Search for the cell housing the specified text and yield its (X, Y) center coordinate. 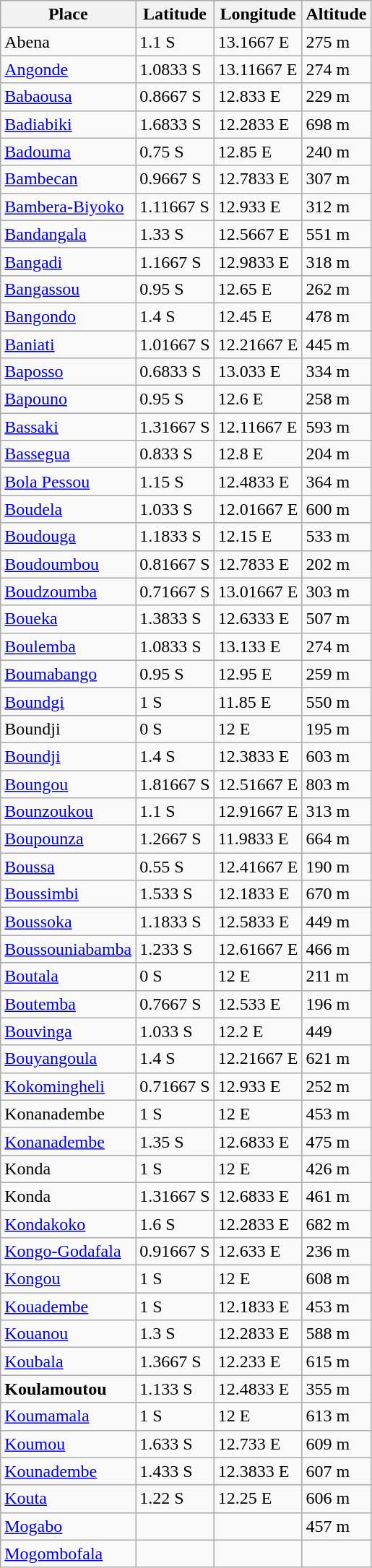
1.1667 S (175, 261)
303 m (337, 592)
1.233 S (175, 949)
475 m (337, 1141)
190 m (337, 867)
12.45 E (258, 316)
Bassaki (68, 427)
195 m (337, 729)
588 m (337, 1334)
196 m (337, 1004)
Badouma (68, 152)
Bangondo (68, 316)
1.35 S (175, 1141)
Boundgi (68, 701)
Boumabango (68, 674)
12.2 E (258, 1031)
1.15 S (175, 482)
Bassegua (68, 454)
13.1667 E (258, 42)
Altitude (337, 14)
11.9833 E (258, 839)
Place (68, 14)
449 (337, 1031)
0.6833 S (175, 372)
Koumamala (68, 1416)
12.633 E (258, 1252)
1.81667 S (175, 784)
12.833 E (258, 97)
0.9667 S (175, 179)
Boussouniabamba (68, 949)
606 m (337, 1499)
Mogombofala (68, 1554)
12.533 E (258, 1004)
0.91667 S (175, 1252)
Bounzoukou (68, 812)
613 m (337, 1416)
262 m (337, 289)
1.6833 S (175, 124)
608 m (337, 1279)
507 m (337, 619)
1.3 S (175, 1334)
Kondakoko (68, 1224)
334 m (337, 372)
Bouvinga (68, 1031)
682 m (337, 1224)
355 m (337, 1389)
202 m (337, 564)
615 m (337, 1361)
Abena (68, 42)
1.2667 S (175, 839)
318 m (337, 261)
Boudouga (68, 537)
1.633 S (175, 1444)
550 m (337, 701)
Bambecan (68, 179)
13.033 E (258, 372)
Bambera-Biyoko (68, 207)
603 m (337, 756)
Kongo-Godafala (68, 1252)
Mogabo (68, 1526)
664 m (337, 839)
Kongou (68, 1279)
Kouadembe (68, 1307)
312 m (337, 207)
478 m (337, 316)
12.5667 E (258, 234)
Longitude (258, 14)
12.8 E (258, 454)
12.9833 E (258, 261)
Kounadembe (68, 1471)
426 m (337, 1169)
12.85 E (258, 152)
0.7667 S (175, 1004)
12.91667 E (258, 812)
0.81667 S (175, 564)
12.15 E (258, 537)
13.133 E (258, 646)
Boungou (68, 784)
Boussimbi (68, 894)
Baniati (68, 345)
229 m (337, 97)
1.433 S (175, 1471)
Boudoumbou (68, 564)
204 m (337, 454)
252 m (337, 1086)
236 m (337, 1252)
307 m (337, 179)
Kouta (68, 1499)
607 m (337, 1471)
0.55 S (175, 867)
670 m (337, 894)
12.11667 E (258, 427)
Boudzoumba (68, 592)
12.5833 E (258, 922)
533 m (337, 537)
449 m (337, 922)
Bouyangoula (68, 1059)
Boutala (68, 976)
609 m (337, 1444)
11.85 E (258, 701)
12.01667 E (258, 509)
1.11667 S (175, 207)
0.833 S (175, 454)
Kokomingheli (68, 1086)
1.6 S (175, 1224)
12.51667 E (258, 784)
313 m (337, 812)
Boudela (68, 509)
259 m (337, 674)
Bola Pessou (68, 482)
Angonde (68, 69)
1.533 S (175, 894)
12.41667 E (258, 867)
Bandangala (68, 234)
Baposso (68, 372)
1.3667 S (175, 1361)
Badiabiki (68, 124)
Boueka (68, 619)
Kouanou (68, 1334)
461 m (337, 1196)
240 m (337, 152)
Boussa (68, 867)
12.733 E (258, 1444)
698 m (337, 124)
258 m (337, 399)
Koulamoutou (68, 1389)
1.133 S (175, 1389)
621 m (337, 1059)
Boutemba (68, 1004)
445 m (337, 345)
1.33 S (175, 234)
Boulemba (68, 646)
0.8667 S (175, 97)
803 m (337, 784)
0.75 S (175, 152)
12.25 E (258, 1499)
364 m (337, 482)
Boussoka (68, 922)
Bangadi (68, 261)
12.6 E (258, 399)
12.233 E (258, 1361)
Boupounza (68, 839)
600 m (337, 509)
Koumou (68, 1444)
551 m (337, 234)
12.95 E (258, 674)
1.01667 S (175, 345)
12.6333 E (258, 619)
13.11667 E (258, 69)
13.01667 E (258, 592)
Koubala (68, 1361)
Bapouno (68, 399)
593 m (337, 427)
Bangassou (68, 289)
275 m (337, 42)
Babaousa (68, 97)
1.3833 S (175, 619)
457 m (337, 1526)
211 m (337, 976)
466 m (337, 949)
Latitude (175, 14)
1.22 S (175, 1499)
12.65 E (258, 289)
12.61667 E (258, 949)
